Determine the (X, Y) coordinate at the center of the cell enclosing the given text.  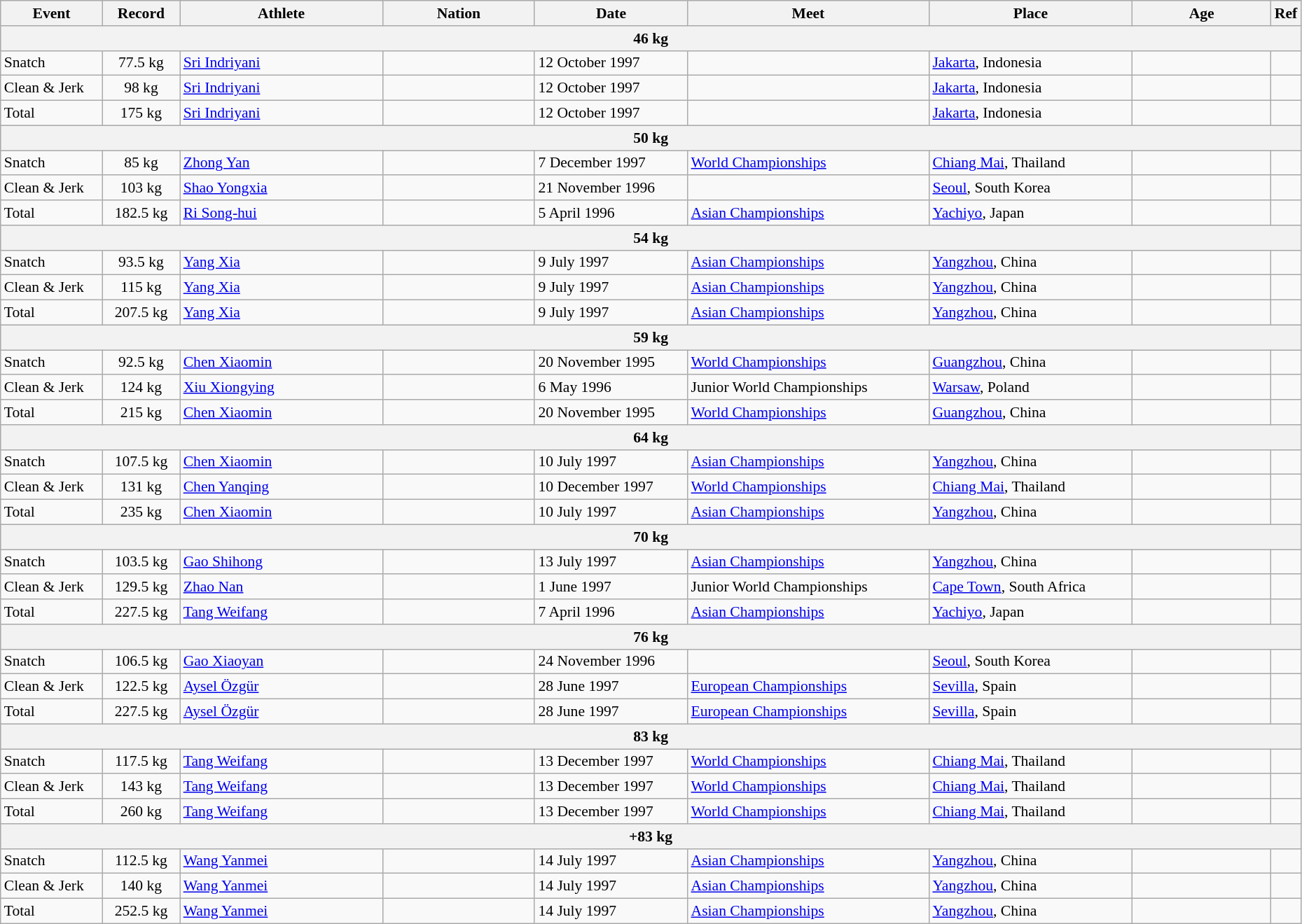
Ri Song-hui (282, 213)
64 kg (651, 437)
Zhong Yan (282, 163)
117.5 kg (141, 762)
Shao Yongxia (282, 188)
21 November 1996 (611, 188)
85 kg (141, 163)
Chen Yanqing (282, 487)
5 April 1996 (611, 213)
10 December 1997 (611, 487)
143 kg (141, 787)
Zhao Nan (282, 587)
103 kg (141, 188)
175 kg (141, 113)
103.5 kg (141, 562)
Xiu Xiongying (282, 388)
Warsaw, Poland (1030, 388)
182.5 kg (141, 213)
215 kg (141, 412)
Place (1030, 13)
46 kg (651, 38)
Gao Xiaoyan (282, 661)
260 kg (141, 811)
13 July 1997 (611, 562)
129.5 kg (141, 587)
207.5 kg (141, 313)
107.5 kg (141, 462)
59 kg (651, 337)
Nation (458, 13)
124 kg (141, 388)
7 December 1997 (611, 163)
Event (52, 13)
Date (611, 13)
131 kg (141, 487)
6 May 1996 (611, 388)
92.5 kg (141, 363)
106.5 kg (141, 661)
235 kg (141, 512)
76 kg (651, 637)
7 April 1996 (611, 612)
112.5 kg (141, 861)
122.5 kg (141, 687)
83 kg (651, 736)
Meet (808, 13)
Gao Shihong (282, 562)
24 November 1996 (611, 661)
140 kg (141, 886)
77.5 kg (141, 63)
70 kg (651, 537)
115 kg (141, 288)
93.5 kg (141, 262)
54 kg (651, 238)
Athlete (282, 13)
98 kg (141, 88)
252.5 kg (141, 911)
+83 kg (651, 836)
Cape Town, South Africa (1030, 587)
Age (1202, 13)
1 June 1997 (611, 587)
Ref (1286, 13)
50 kg (651, 138)
Record (141, 13)
